Scan for the cell matching the given text and deliver its [x, y] coordinate at center. 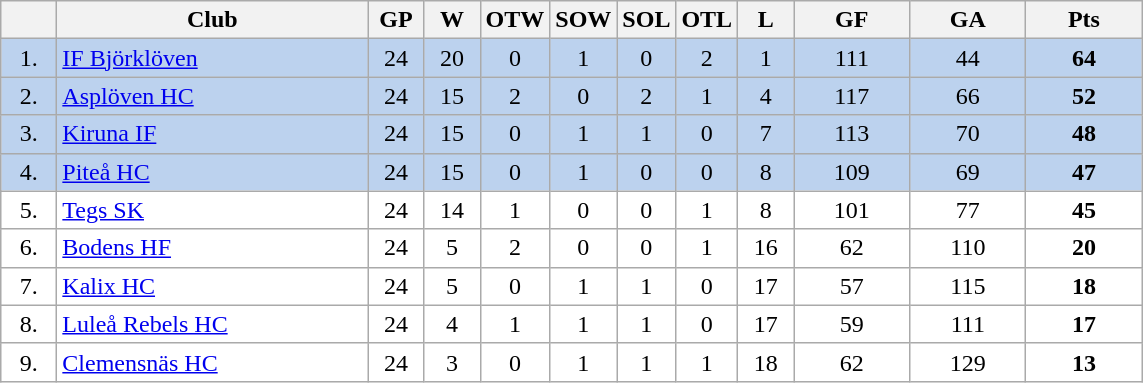
101 [852, 210]
16 [766, 248]
IF Björklöven [212, 58]
7. [29, 286]
69 [968, 172]
70 [968, 134]
SOL [646, 20]
2. [29, 96]
66 [968, 96]
109 [852, 172]
48 [1084, 134]
5. [29, 210]
L [766, 20]
52 [1084, 96]
7 [766, 134]
9. [29, 362]
59 [852, 324]
64 [1084, 58]
GA [968, 20]
77 [968, 210]
Bodens HF [212, 248]
Kalix HC [212, 286]
Pts [1084, 20]
3 [452, 362]
113 [852, 134]
Luleå Rebels HC [212, 324]
SOW [584, 20]
Clemensnäs HC [212, 362]
Tegs SK [212, 210]
Kiruna IF [212, 134]
Asplöven HC [212, 96]
W [452, 20]
117 [852, 96]
47 [1084, 172]
110 [968, 248]
44 [968, 58]
GF [852, 20]
115 [968, 286]
57 [852, 286]
GP [396, 20]
129 [968, 362]
8. [29, 324]
14 [452, 210]
13 [1084, 362]
OTL [707, 20]
1. [29, 58]
45 [1084, 210]
OTW [515, 20]
Piteå HC [212, 172]
4. [29, 172]
Club [212, 20]
6. [29, 248]
3. [29, 134]
